Detect which cell encompasses the target text, then output its [x, y] center coordinate. 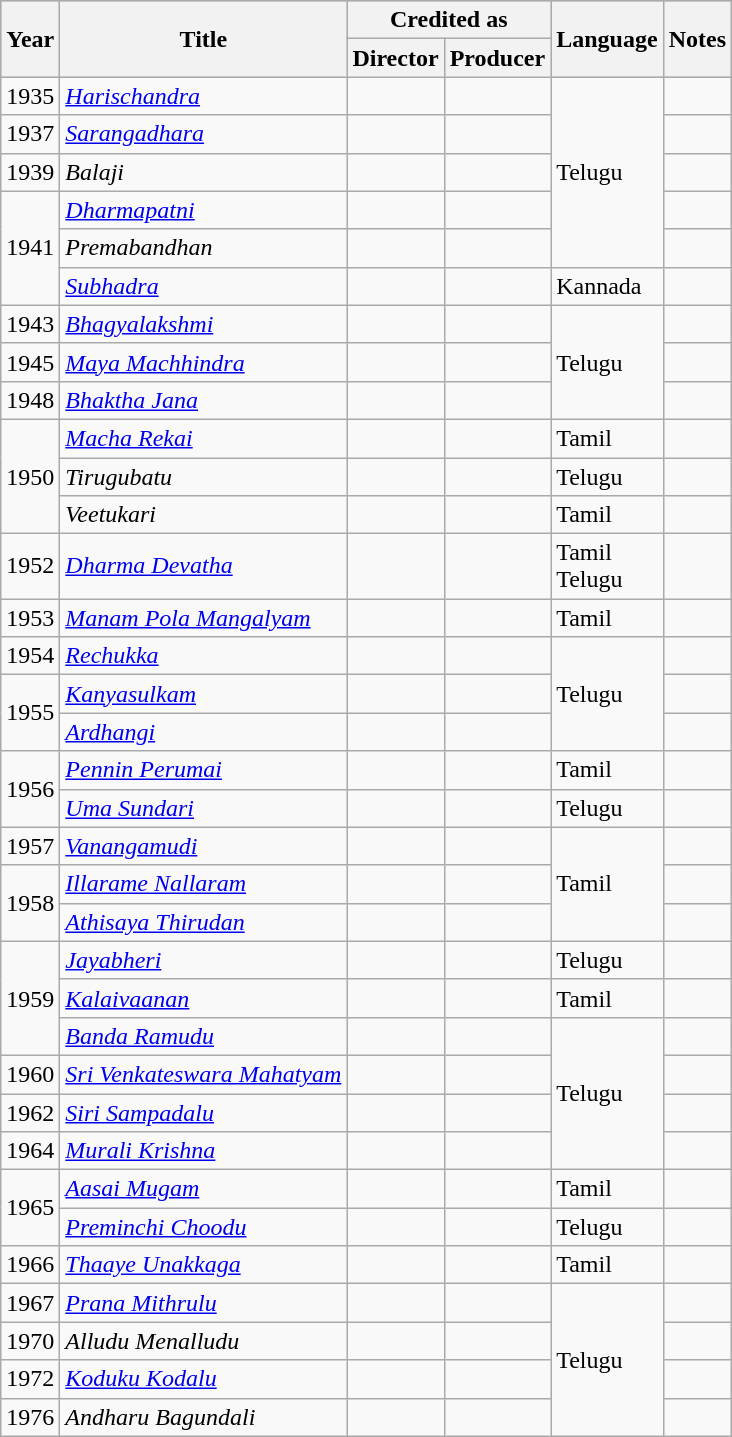
Banda Ramudu [204, 1036]
1955 [30, 713]
1966 [30, 1265]
1935 [30, 96]
Murali Krishna [204, 1151]
Thaaye Unakkaga [204, 1265]
1972 [30, 1379]
Dharmapatni [204, 210]
Veetukari [204, 515]
Tirugubatu [204, 477]
Kanyasulkam [204, 694]
1970 [30, 1341]
Credited as [449, 20]
1937 [30, 134]
Athisaya Thirudan [204, 922]
1962 [30, 1113]
1959 [30, 998]
Andharu Bagundali [204, 1417]
Title [204, 39]
1957 [30, 846]
1941 [30, 248]
Bhagyalakshmi [204, 324]
1964 [30, 1151]
1948 [30, 400]
1976 [30, 1417]
Aasai Mugam [204, 1189]
Maya Machhindra [204, 362]
Year [30, 39]
Sarangadhara [204, 134]
Koduku Kodalu [204, 1379]
Uma Sundari [204, 808]
1945 [30, 362]
1950 [30, 476]
Illarame Nallaram [204, 884]
Premabandhan [204, 248]
Sri Venkateswara Mahatyam [204, 1074]
Preminchi Choodu [204, 1227]
Language [607, 39]
1952 [30, 566]
Kalaivaanan [204, 998]
Kannada [607, 286]
Prana Mithrulu [204, 1303]
Producer [498, 58]
Director [396, 58]
1958 [30, 903]
1960 [30, 1074]
Notes [697, 39]
Dharma Devatha [204, 566]
Pennin Perumai [204, 770]
Balaji [204, 172]
1967 [30, 1303]
Bhaktha Jana [204, 400]
Jayabheri [204, 960]
Manam Pola Mangalyam [204, 618]
Vanangamudi [204, 846]
1965 [30, 1208]
1954 [30, 656]
Macha Rekai [204, 438]
1953 [30, 618]
Harischandra [204, 96]
Siri Sampadalu [204, 1113]
1943 [30, 324]
Subhadra [204, 286]
1939 [30, 172]
Ardhangi [204, 732]
TamilTelugu [607, 566]
1956 [30, 789]
Rechukka [204, 656]
Alludu Menalludu [204, 1341]
